Return the (X, Y) coordinate for the center point of the cell that contains the specified text.  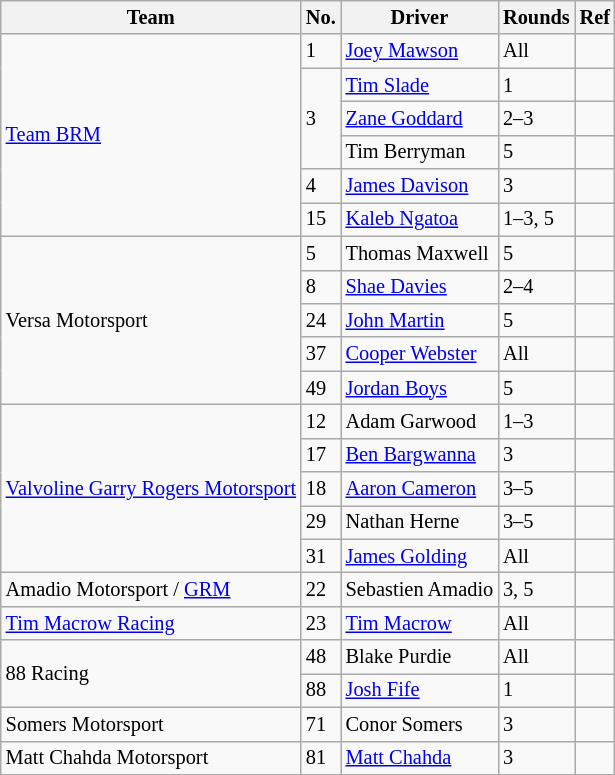
15 (321, 219)
Tim Macrow Racing (151, 623)
88 Racing (151, 674)
James Golding (420, 556)
4 (321, 186)
Somers Motorsport (151, 724)
Team (151, 17)
Kaleb Ngatoa (420, 219)
Tim Slade (420, 85)
8 (321, 287)
No. (321, 17)
Shae Davies (420, 287)
Tim Berryman (420, 152)
Matt Chahda Motorsport (151, 758)
James Davison (420, 186)
Ben Bargwanna (420, 455)
48 (321, 657)
1–3 (536, 421)
Rounds (536, 17)
Driver (420, 17)
Joey Mawson (420, 51)
Amadio Motorsport / GRM (151, 589)
2–4 (536, 287)
37 (321, 354)
31 (321, 556)
Sebastien Amadio (420, 589)
Blake Purdie (420, 657)
81 (321, 758)
22 (321, 589)
Matt Chahda (420, 758)
Thomas Maxwell (420, 253)
John Martin (420, 320)
Aaron Cameron (420, 489)
23 (321, 623)
Tim Macrow (420, 623)
18 (321, 489)
Adam Garwood (420, 421)
Ref (595, 17)
49 (321, 388)
Zane Goddard (420, 118)
Versa Motorsport (151, 320)
12 (321, 421)
Nathan Herne (420, 522)
29 (321, 522)
Team BRM (151, 135)
Jordan Boys (420, 388)
Cooper Webster (420, 354)
17 (321, 455)
Valvoline Garry Rogers Motorsport (151, 488)
71 (321, 724)
Conor Somers (420, 724)
88 (321, 690)
Josh Fife (420, 690)
24 (321, 320)
1–3, 5 (536, 219)
2–3 (536, 118)
3, 5 (536, 589)
